Determine the [x, y] coordinate at the center of the cell enclosing the given text.  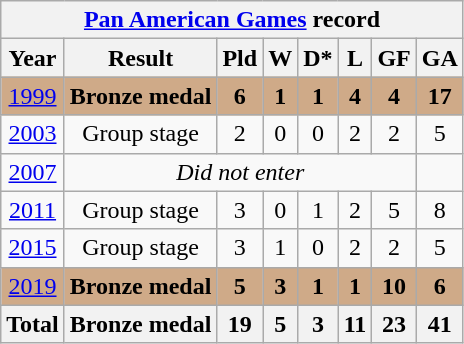
D* [318, 58]
GF [394, 58]
2003 [33, 134]
Total [33, 324]
41 [440, 324]
Did not enter [240, 172]
23 [394, 324]
2007 [33, 172]
10 [394, 286]
8 [440, 210]
GA [440, 58]
W [280, 58]
17 [440, 96]
Pld [240, 58]
1999 [33, 96]
Year [33, 58]
2015 [33, 248]
19 [240, 324]
2019 [33, 286]
11 [355, 324]
2011 [33, 210]
Pan American Games record [232, 20]
L [355, 58]
Result [140, 58]
